Scan for the cell matching the given text and deliver its (X, Y) coordinate at center. 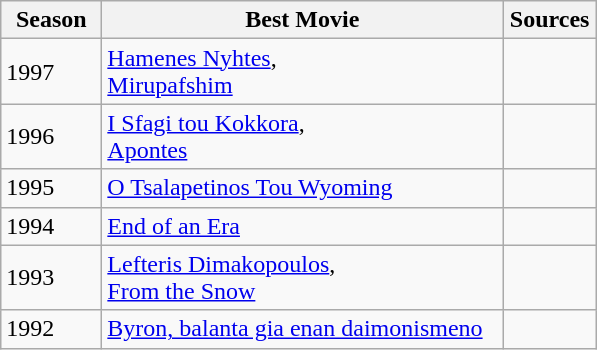
Sources (550, 20)
End of an Era (302, 226)
I Sfagi tou Kokkora, Apontes (302, 136)
Lefteris Dimakopoulos, From the Snow (302, 278)
Byron, balanta gia enan daimonismeno (302, 329)
Season (52, 20)
1995 (52, 188)
Hamenes Nyhtes, Mirupafshim (302, 72)
1997 (52, 72)
1992 (52, 329)
1996 (52, 136)
Best Movie (302, 20)
1994 (52, 226)
O Tsalapetinos Tou Wyoming (302, 188)
1993 (52, 278)
